Capture the cell that displays the provided text and extract its [X, Y] central coordinate. 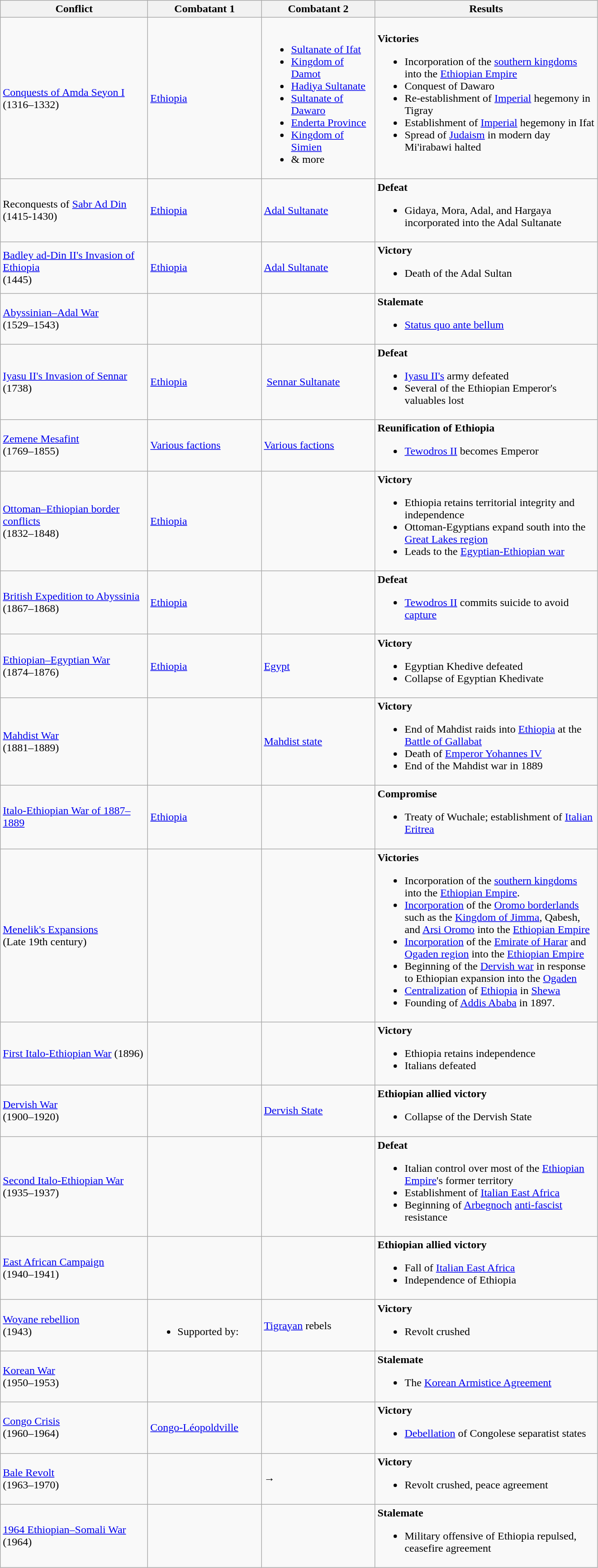
Badley ad-Din II's Invasion of Ethiopia(1445) [74, 268]
Italo-Ethiopian War of 1887–1889 [74, 817]
Menelik's Expansions(Late 19th century) [74, 935]
First Italo-Ethiopian War (1896) [74, 1054]
Second Italo-Ethiopian War(1935–1937) [74, 1187]
Sultanate of IfatKingdom of DamotHadiya SultanateSultanate of DawaroEnderta ProvinceKingdom of Simien& more [318, 98]
DefeatGidaya, Mora, Adal, and Hargaya incorporated into the Adal Sultanate [486, 210]
Dervish War(1900–1920) [74, 1111]
StalemateThe Korean Armistice Agreement [486, 1377]
VictoryDebellation of Congolese separatist states [486, 1427]
Dervish State [318, 1111]
Conquests of Amda Seyon I (1316–1332) [74, 98]
Korean War (1950–1953) [74, 1377]
→ [318, 1479]
Tigrayan rebels [318, 1325]
Congo-Léopoldville [204, 1427]
Ethiopian allied victoryFall of Italian East AfricaIndependence of Ethiopia [486, 1268]
Conflict [74, 9]
DefeatIyasu II's army defeatedSeveral of the Ethiopian Emperor's valuables lost [486, 382]
Reconquests of Sabr Ad Din(1415-1430) [74, 210]
Woyane rebellion(1943) [74, 1325]
StalemateMilitary offensive of Ethiopia repulsed, ceasefire agreement [486, 1536]
Victory Revolt crushed [486, 1325]
Congo Crisis (1960–1964) [74, 1427]
Combatant 1 [204, 9]
Ethiopian allied victoryCollapse of the Dervish State [486, 1111]
Egypt [318, 666]
Zemene Mesafint(1769–1855) [74, 445]
Combatant 2 [318, 9]
Bale Revolt(1963–1970) [74, 1479]
Sennar Sultanate [318, 382]
British Expedition to Abyssinia(1867–1868) [74, 602]
StalemateStatus quo ante bellum [486, 318]
Iyasu II's Invasion of Sennar(1738) [74, 382]
VictoryEgyptian Khedive defeatedCollapse of Egyptian Khedivate [486, 666]
Results [486, 9]
CompromiseTreaty of Wuchale; establishment of Italian Eritrea [486, 817]
Mahdist state [318, 741]
Supported by: [204, 1325]
VictoryDeath of the Adal Sultan [486, 268]
Ottoman–Ethiopian border conflicts(1832–1848) [74, 521]
Reunification of EthiopiaTewodros II becomes Emperor [486, 445]
Mahdist War(1881–1889) [74, 741]
DefeatTewodros II commits suicide to avoid capture [486, 602]
Victory Revolt crushed, peace agreement [486, 1479]
East African Campaign(1940–1941) [74, 1268]
VictoryEnd of Mahdist raids into Ethiopia at the Battle of GallabatDeath of Emperor Yohannes IVEnd of the Mahdist war in 1889 [486, 741]
Ethiopian–Egyptian War(1874–1876) [74, 666]
1964 Ethiopian–Somali War(1964) [74, 1536]
Abyssinian–Adal War(1529–1543) [74, 318]
VictoryEthiopia retains independenceItalians defeated [486, 1054]
